Return (X, Y) of the center of cell containing provided text 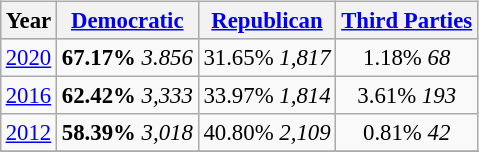
0.81% 42 (407, 133)
2016 (28, 96)
Democratic (128, 21)
2020 (28, 58)
40.80% 2,109 (267, 133)
Year (28, 21)
Third Parties (407, 21)
2012 (28, 133)
62.42% 3,333 (128, 96)
31.65% 1,817 (267, 58)
Republican (267, 21)
3.61% 193 (407, 96)
1.18% 68 (407, 58)
33.97% 1,814 (267, 96)
67.17% 3.856 (128, 58)
58.39% 3,018 (128, 133)
